Extract the (X, Y) coordinate from the center of the cell holding the provided text.  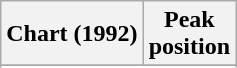
Chart (1992) (72, 34)
Peakposition (189, 34)
